Detect which cell encompasses the target text, then output its (X, Y) center coordinate. 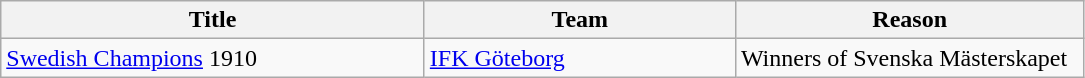
IFK Göteborg (580, 58)
Reason (910, 20)
Team (580, 20)
Winners of Svenska Mästerskapet (910, 58)
Title (213, 20)
Swedish Champions 1910 (213, 58)
